Identify which cell holds the provided text, then report its [X, Y] central coordinate. 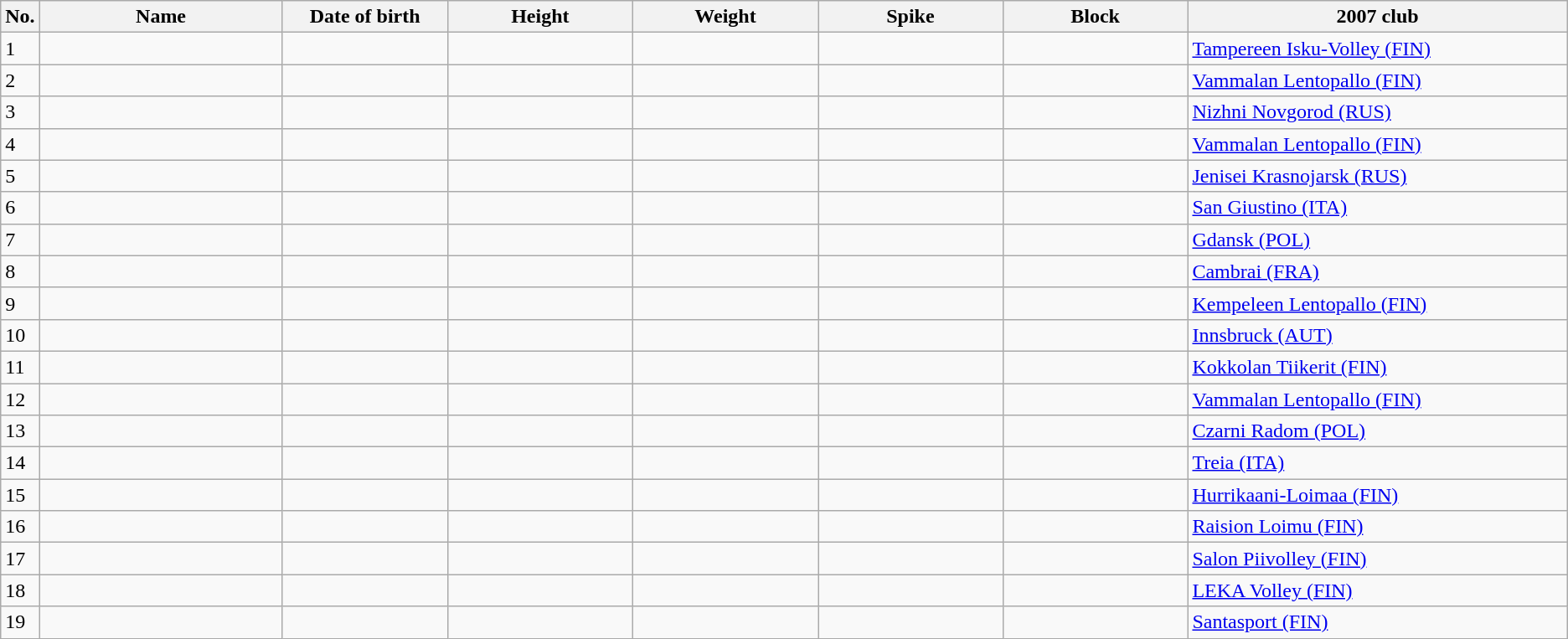
Salon Piivolley (FIN) [1377, 559]
11 [20, 367]
15 [20, 495]
7 [20, 240]
19 [20, 622]
2007 club [1377, 17]
Nizhni Novgorod (RUS) [1377, 112]
Cambrai (FRA) [1377, 271]
LEKA Volley (FIN) [1377, 590]
Santasport (FIN) [1377, 622]
5 [20, 176]
Czarni Radom (POL) [1377, 431]
Date of birth [365, 17]
18 [20, 590]
Jenisei Krasnojarsk (RUS) [1377, 176]
Gdansk (POL) [1377, 240]
Treia (ITA) [1377, 463]
8 [20, 271]
6 [20, 208]
13 [20, 431]
Block [1096, 17]
Height [539, 17]
Tampereen Isku-Volley (FIN) [1377, 49]
Innsbruck (AUT) [1377, 335]
10 [20, 335]
17 [20, 559]
San Giustino (ITA) [1377, 208]
12 [20, 399]
3 [20, 112]
4 [20, 144]
9 [20, 303]
Weight [725, 17]
Hurrikaani-Loimaa (FIN) [1377, 495]
Spike [911, 17]
2 [20, 80]
Name [161, 17]
1 [20, 49]
14 [20, 463]
Kokkolan Tiikerit (FIN) [1377, 367]
No. [20, 17]
Kempeleen Lentopallo (FIN) [1377, 303]
16 [20, 527]
Raision Loimu (FIN) [1377, 527]
